Locate the cell with the specified text and output its (X, Y) center coordinate. 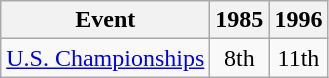
8th (240, 58)
1985 (240, 20)
Event (106, 20)
1996 (298, 20)
11th (298, 58)
U.S. Championships (106, 58)
